Return the [x, y] coordinate for the center point of the cell that contains the specified text.  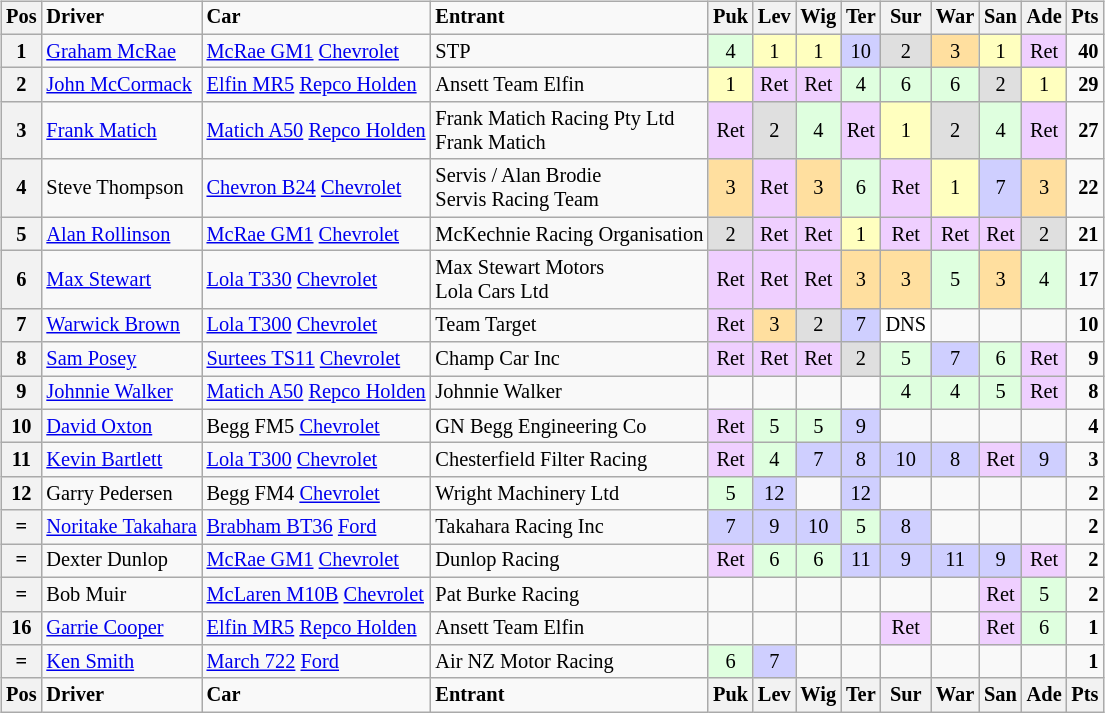
29 [1086, 85]
Noritake Takahara [121, 527]
David Oxton [121, 426]
Begg FM4 Chevrolet [316, 494]
Warwick Brown [121, 325]
Alan Rollinson [121, 234]
Servis / Alan Brodie Servis Racing Team [570, 188]
John McCormack [121, 85]
Frank Matich Racing Pty Ltd Frank Matich [570, 131]
Chevron B24 Chevrolet [316, 188]
27 [1086, 131]
Graham McRae [121, 51]
16 [21, 628]
Bob Muir [121, 594]
Begg FM5 Chevrolet [316, 426]
Garry Pedersen [121, 494]
Kevin Bartlett [121, 460]
Team Target [570, 325]
Ken Smith [121, 662]
Lola T330 Chevrolet [316, 280]
DNS [906, 325]
Max Stewart Motors Lola Cars Ltd [570, 280]
McLaren M10B Chevrolet [316, 594]
Wright Machinery Ltd [570, 494]
Max Stewart [121, 280]
Surtees TS11 Chevrolet [316, 359]
Dexter Dunlop [121, 561]
STP [570, 51]
Pat Burke Racing [570, 594]
McKechnie Racing Organisation [570, 234]
Frank Matich [121, 131]
Steve Thompson [121, 188]
21 [1086, 234]
Champ Car Inc [570, 359]
22 [1086, 188]
Dunlop Racing [570, 561]
Brabham BT36 Ford [316, 527]
Air NZ Motor Racing [570, 662]
GN Begg Engineering Co [570, 426]
Sam Posey [121, 359]
Garrie Cooper [121, 628]
Chesterfield Filter Racing [570, 460]
40 [1086, 51]
March 722 Ford [316, 662]
17 [1086, 280]
Takahara Racing Inc [570, 527]
